Locate the cell with the specified text and output its [x, y] center coordinate. 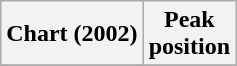
Peakposition [189, 34]
Chart (2002) [72, 34]
